Detect which cell encompasses the target text, then output its [X, Y] center coordinate. 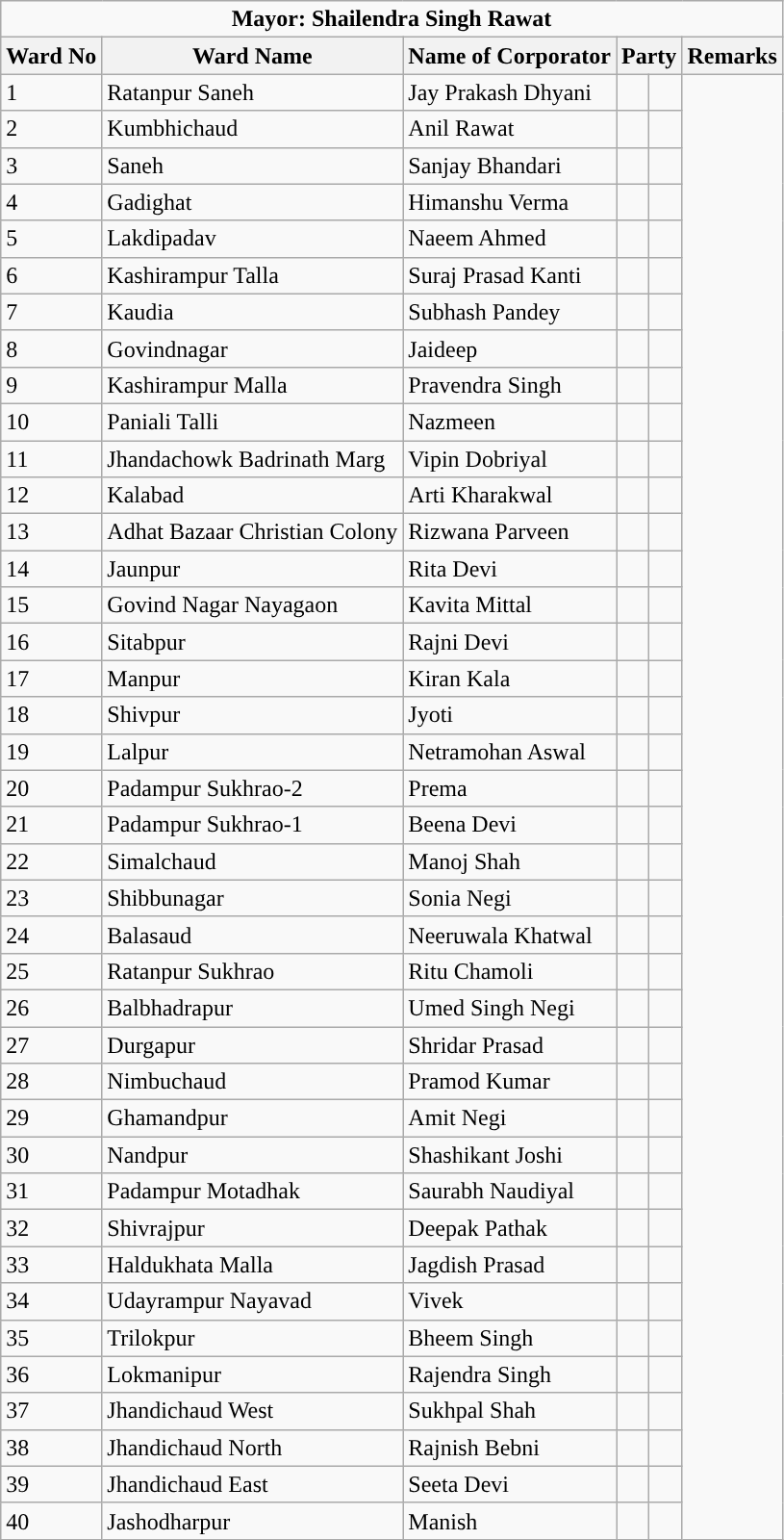
Paniali Talli [252, 422]
Jagdish Prasad [510, 1265]
Kalabad [252, 496]
Govindnagar [252, 348]
33 [52, 1265]
Ghamandpur [252, 1118]
Balbhadrapur [252, 1008]
38 [52, 1448]
28 [52, 1082]
Shridar Prasad [510, 1044]
Simalchaud [252, 861]
26 [52, 1008]
Ward No [52, 56]
6 [52, 275]
Padampur Motadhak [252, 1192]
Trilokpur [252, 1338]
Durgapur [252, 1044]
Umed Singh Negi [510, 1008]
14 [52, 569]
3 [52, 166]
Amit Negi [510, 1118]
Shashikant Joshi [510, 1155]
30 [52, 1155]
Nazmeen [510, 422]
Padampur Sukhrao-1 [252, 825]
19 [52, 752]
Saneh [252, 166]
Pramod Kumar [510, 1082]
Jaideep [510, 348]
Rajendra Singh [510, 1374]
Kavita Mittal [510, 605]
Rajni Devi [510, 642]
Seeta Devi [510, 1484]
Kashirampur Malla [252, 385]
29 [52, 1118]
Mayor: Shailendra Singh Rawat [392, 19]
Jashodharpur [252, 1521]
24 [52, 935]
Kiran Kala [510, 679]
31 [52, 1192]
Nimbuchaud [252, 1082]
Rita Devi [510, 569]
10 [52, 422]
Rajnish Bebni [510, 1448]
Sonia Negi [510, 898]
34 [52, 1301]
Beena Devi [510, 825]
Prema [510, 788]
2 [52, 129]
15 [52, 605]
Balasaud [252, 935]
12 [52, 496]
32 [52, 1228]
8 [52, 348]
Netramohan Aswal [510, 752]
Name of Corporator [510, 56]
Sanjay Bhandari [510, 166]
Bheem Singh [510, 1338]
Govind Nagar Nayagaon [252, 605]
Shibbunagar [252, 898]
1 [52, 92]
Shivrajpur [252, 1228]
Sitabpur [252, 642]
Jay Prakash Dhyani [510, 92]
5 [52, 239]
Ratanpur Sukhrao [252, 971]
Ward Name [252, 56]
18 [52, 715]
23 [52, 898]
Naeem Ahmed [510, 239]
Manoj Shah [510, 861]
21 [52, 825]
Remarks [732, 56]
Party [648, 56]
Vipin Dobriyal [510, 459]
Subhash Pandey [510, 312]
9 [52, 385]
Haldukhata Malla [252, 1265]
Neeruwala Khatwal [510, 935]
39 [52, 1484]
Jhandichaud West [252, 1411]
Kumbhichaud [252, 129]
Deepak Pathak [510, 1228]
13 [52, 532]
20 [52, 788]
36 [52, 1374]
Kashirampur Talla [252, 275]
Himanshu Verma [510, 202]
Arti Kharakwal [510, 496]
Sukhpal Shah [510, 1411]
Adhat Bazaar Christian Colony [252, 532]
Kaudia [252, 312]
Nandpur [252, 1155]
Anil Rawat [510, 129]
Jaunpur [252, 569]
7 [52, 312]
Rizwana Parveen [510, 532]
Saurabh Naudiyal [510, 1192]
Suraj Prasad Kanti [510, 275]
Vivek [510, 1301]
Jhandichaud East [252, 1484]
Lokmanipur [252, 1374]
Ritu Chamoli [510, 971]
11 [52, 459]
37 [52, 1411]
Udayrampur Nayavad [252, 1301]
Shivpur [252, 715]
Padampur Sukhrao-2 [252, 788]
27 [52, 1044]
25 [52, 971]
16 [52, 642]
Manpur [252, 679]
35 [52, 1338]
22 [52, 861]
Lakdipadav [252, 239]
17 [52, 679]
4 [52, 202]
Ratanpur Saneh [252, 92]
Gadighat [252, 202]
40 [52, 1521]
Jhandichaud North [252, 1448]
Lalpur [252, 752]
Jhandachowk Badrinath Marg [252, 459]
Jyoti [510, 715]
Manish [510, 1521]
Pravendra Singh [510, 385]
